Return the (X, Y) coordinate for the center point of the cell that contains the specified text.  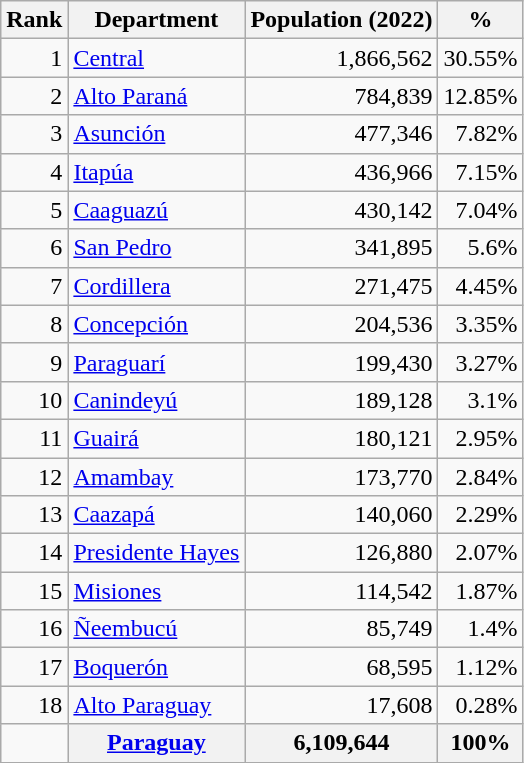
Ñeembucú (156, 629)
Paraguarí (156, 362)
Caaguazú (156, 210)
6 (34, 248)
2 (34, 96)
2.95% (480, 438)
1.12% (480, 667)
11 (34, 438)
189,128 (342, 400)
Alto Paraguay (156, 705)
Presidente Hayes (156, 553)
1.4% (480, 629)
12.85% (480, 96)
San Pedro (156, 248)
477,346 (342, 134)
9 (34, 362)
17,608 (342, 705)
430,142 (342, 210)
3 (34, 134)
Canindeyú (156, 400)
784,839 (342, 96)
2.84% (480, 477)
114,542 (342, 591)
Cordillera (156, 286)
12 (34, 477)
7 (34, 286)
180,121 (342, 438)
126,880 (342, 553)
Concepción (156, 324)
10 (34, 400)
436,966 (342, 172)
5 (34, 210)
4.45% (480, 286)
2.29% (480, 515)
3.27% (480, 362)
Misiones (156, 591)
0.28% (480, 705)
Asunción (156, 134)
16 (34, 629)
Boquerón (156, 667)
30.55% (480, 58)
Paraguay (156, 743)
1,866,562 (342, 58)
341,895 (342, 248)
Guairá (156, 438)
140,060 (342, 515)
Amambay (156, 477)
17 (34, 667)
13 (34, 515)
1.87% (480, 591)
Itapúa (156, 172)
8 (34, 324)
Department (156, 20)
Central (156, 58)
271,475 (342, 286)
4 (34, 172)
2.07% (480, 553)
% (480, 20)
199,430 (342, 362)
3.1% (480, 400)
85,749 (342, 629)
3.35% (480, 324)
7.82% (480, 134)
6,109,644 (342, 743)
14 (34, 553)
5.6% (480, 248)
15 (34, 591)
Population (2022) (342, 20)
7.04% (480, 210)
204,536 (342, 324)
100% (480, 743)
Caazapá (156, 515)
1 (34, 58)
Rank (34, 20)
7.15% (480, 172)
Alto Paraná (156, 96)
173,770 (342, 477)
68,595 (342, 667)
18 (34, 705)
